Provide the (X, Y) coordinate of the cell's center where the given text is located.  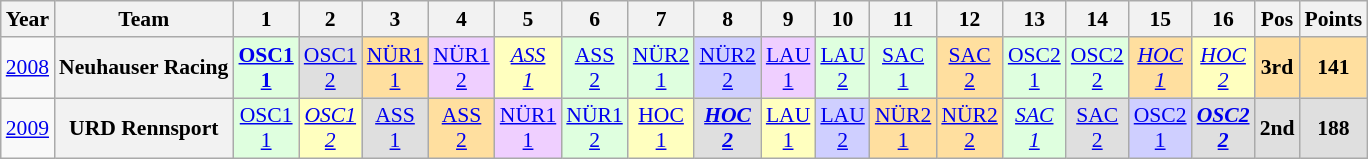
2009 (28, 128)
2 (330, 19)
141 (1333, 68)
12 (970, 19)
10 (842, 19)
3 (396, 19)
2008 (28, 68)
5 (528, 19)
14 (1098, 19)
6 (594, 19)
URD Rennsport (144, 128)
7 (662, 19)
Neuhauser Racing (144, 68)
4 (462, 19)
Points (1333, 19)
Year (28, 19)
13 (1034, 19)
16 (1224, 19)
2nd (1278, 128)
188 (1333, 128)
Team (144, 19)
11 (904, 19)
9 (788, 19)
8 (728, 19)
15 (1160, 19)
Pos (1278, 19)
3rd (1278, 68)
1 (266, 19)
